Locate the cell with the specified text and output its (X, Y) center coordinate. 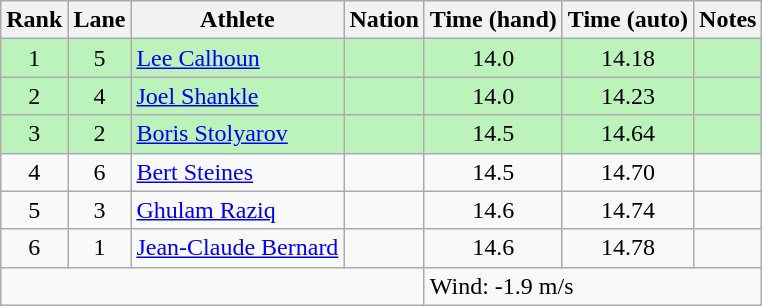
Wind: -1.9 m/s (593, 286)
Athlete (238, 20)
Lee Calhoun (238, 58)
14.64 (628, 134)
14.18 (628, 58)
Boris Stolyarov (238, 134)
Ghulam Raziq (238, 210)
Jean-Claude Bernard (238, 248)
14.70 (628, 172)
Time (auto) (628, 20)
Joel Shankle (238, 96)
Rank (34, 20)
14.23 (628, 96)
14.78 (628, 248)
14.74 (628, 210)
Time (hand) (493, 20)
Bert Steines (238, 172)
Notes (728, 20)
Lane (100, 20)
Nation (384, 20)
